Identify which cell holds the provided text, then report its [X, Y] central coordinate. 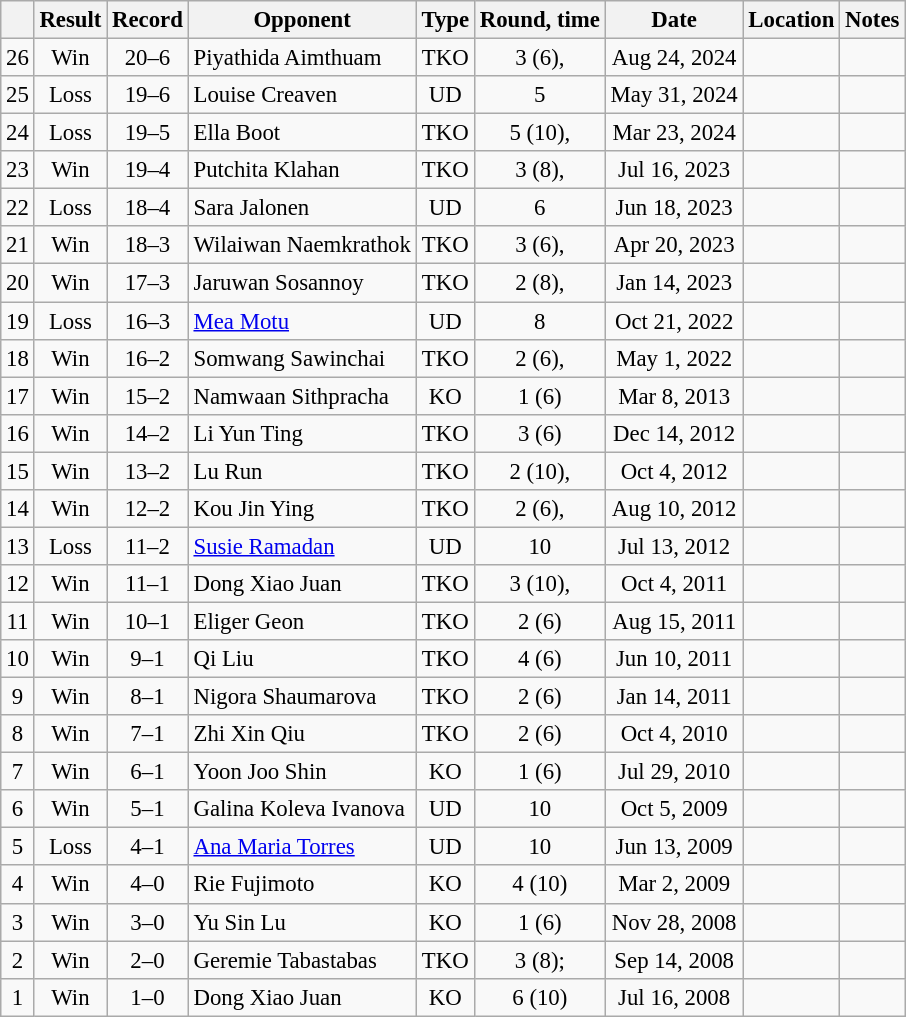
Date [674, 20]
10–1 [148, 621]
11 [18, 621]
Mar 23, 2024 [674, 133]
26 [18, 58]
6 (10) [540, 997]
Lu Run [302, 471]
5–1 [148, 809]
Rie Fujimoto [302, 885]
Eliger Geon [302, 621]
4 (10) [540, 885]
1–0 [148, 997]
Kou Jin Ying [302, 509]
Aug 24, 2024 [674, 58]
19–4 [148, 170]
17–3 [148, 283]
Ana Maria Torres [302, 847]
16–3 [148, 321]
Jul 29, 2010 [674, 772]
Qi Liu [302, 659]
3 [18, 922]
2 (8), [540, 283]
16–2 [148, 358]
13–2 [148, 471]
20–6 [148, 58]
Oct 4, 2010 [674, 734]
Oct 4, 2012 [674, 471]
Oct 21, 2022 [674, 321]
16 [18, 433]
Aug 15, 2011 [674, 621]
Piyathida Aimthuam [302, 58]
8–1 [148, 697]
12–2 [148, 509]
4–1 [148, 847]
11–2 [148, 546]
Aug 10, 2012 [674, 509]
20 [18, 283]
Record [148, 20]
Mar 8, 2013 [674, 396]
Result [70, 20]
Li Yun Ting [302, 433]
Sara Jalonen [302, 208]
17 [18, 396]
Geremie Tabastabas [302, 960]
14–2 [148, 433]
Jaruwan Sosannoy [302, 283]
21 [18, 245]
3 (8), [540, 170]
Dec 14, 2012 [674, 433]
Mea Motu [302, 321]
13 [18, 546]
Nigora Shaumarova [302, 697]
Location [792, 20]
Oct 5, 2009 [674, 809]
25 [18, 95]
Somwang Sawinchai [302, 358]
Jun 13, 2009 [674, 847]
Zhi Xin Qiu [302, 734]
15 [18, 471]
5 (10), [540, 133]
May 1, 2022 [674, 358]
7–1 [148, 734]
Opponent [302, 20]
Mar 2, 2009 [674, 885]
14 [18, 509]
Jun 18, 2023 [674, 208]
Wilaiwan Naemkrathok [302, 245]
3–0 [148, 922]
19–6 [148, 95]
Jan 14, 2023 [674, 283]
Yoon Joo Shin [302, 772]
Louise Creaven [302, 95]
Yu Sin Lu [302, 922]
May 31, 2024 [674, 95]
19 [18, 321]
Susie Ramadan [302, 546]
Jan 14, 2011 [674, 697]
3 (6) [540, 433]
Notes [872, 20]
23 [18, 170]
6–1 [148, 772]
3 (8); [540, 960]
19–5 [148, 133]
Jul 16, 2008 [674, 997]
24 [18, 133]
18–3 [148, 245]
2–0 [148, 960]
Ella Boot [302, 133]
4 (6) [540, 659]
4–0 [148, 885]
22 [18, 208]
Putchita Klahan [302, 170]
15–2 [148, 396]
Jul 16, 2023 [674, 170]
Jul 13, 2012 [674, 546]
11–1 [148, 584]
Galina Koleva Ivanova [302, 809]
7 [18, 772]
Type [445, 20]
4 [18, 885]
9–1 [148, 659]
12 [18, 584]
Namwaan Sithpracha [302, 396]
Oct 4, 2011 [674, 584]
Jun 10, 2011 [674, 659]
Round, time [540, 20]
Apr 20, 2023 [674, 245]
Sep 14, 2008 [674, 960]
Nov 28, 2008 [674, 922]
2 [18, 960]
18 [18, 358]
2 (10), [540, 471]
1 [18, 997]
18–4 [148, 208]
3 (10), [540, 584]
9 [18, 697]
